Locate the cell with the specified text and output its [x, y] center coordinate. 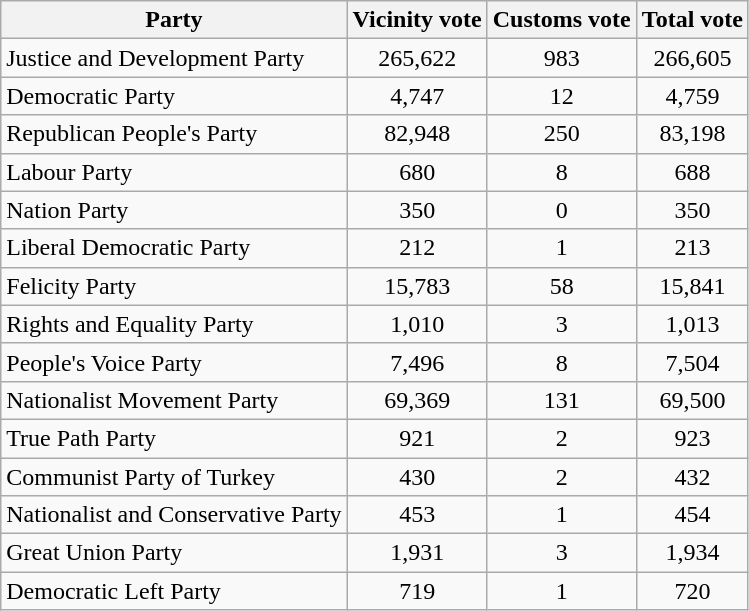
69,369 [417, 400]
Nationalist and Conservative Party [174, 515]
1,013 [692, 324]
69,500 [692, 400]
680 [417, 172]
82,948 [417, 134]
12 [562, 96]
58 [562, 286]
453 [417, 515]
Felicity Party [174, 286]
430 [417, 477]
688 [692, 172]
212 [417, 248]
1,934 [692, 553]
15,783 [417, 286]
Liberal Democratic Party [174, 248]
432 [692, 477]
719 [417, 591]
People's Voice Party [174, 362]
Vicinity vote [417, 20]
Total vote [692, 20]
4,759 [692, 96]
131 [562, 400]
983 [562, 58]
265,622 [417, 58]
Communist Party of Turkey [174, 477]
Great Union Party [174, 553]
720 [692, 591]
1,931 [417, 553]
83,198 [692, 134]
Nationalist Movement Party [174, 400]
4,747 [417, 96]
Party [174, 20]
15,841 [692, 286]
7,504 [692, 362]
266,605 [692, 58]
213 [692, 248]
0 [562, 210]
True Path Party [174, 438]
Rights and Equality Party [174, 324]
Justice and Development Party [174, 58]
454 [692, 515]
Democratic Left Party [174, 591]
7,496 [417, 362]
Nation Party [174, 210]
Labour Party [174, 172]
923 [692, 438]
250 [562, 134]
921 [417, 438]
Customs vote [562, 20]
1,010 [417, 324]
Democratic Party [174, 96]
Republican People's Party [174, 134]
